Determine the (x, y) coordinate at the center of the cell enclosing the given text.  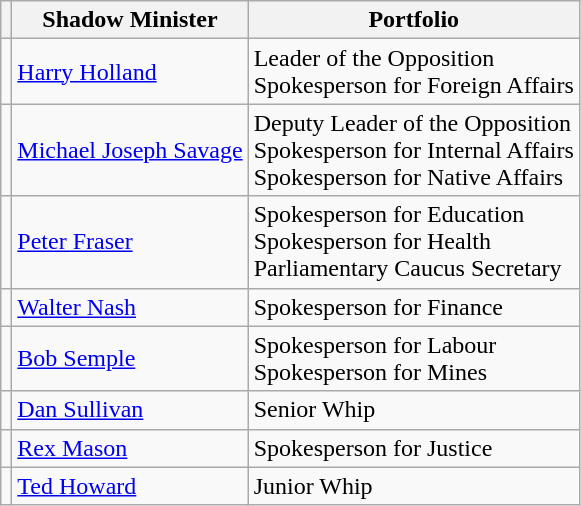
Walter Nash (130, 307)
Spokesperson for Justice (414, 448)
Spokesperson for EducationSpokesperson for HealthParliamentary Caucus Secretary (414, 242)
Rex Mason (130, 448)
Senior Whip (414, 410)
Peter Fraser (130, 242)
Bob Semple (130, 358)
Shadow Minister (130, 20)
Ted Howard (130, 486)
Deputy Leader of the OppositionSpokesperson for Internal AffairsSpokesperson for Native Affairs (414, 150)
Spokesperson for LabourSpokesperson for Mines (414, 358)
Leader of the OppositionSpokesperson for Foreign Affairs (414, 72)
Spokesperson for Finance (414, 307)
Michael Joseph Savage (130, 150)
Junior Whip (414, 486)
Harry Holland (130, 72)
Portfolio (414, 20)
Dan Sullivan (130, 410)
